For the text-containing cell, return its midpoint in (X, Y) coordinate format. 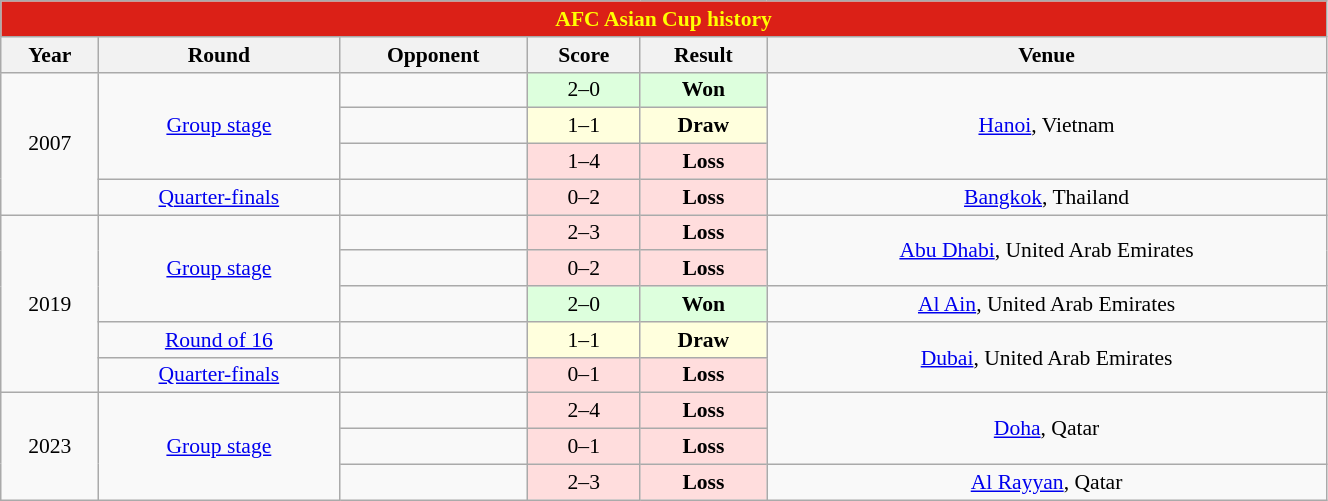
2023 (50, 446)
Dubai, United Arab Emirates (1047, 358)
AFC Asian Cup history (664, 19)
Al Ain, United Arab Emirates (1047, 304)
Doha, Qatar (1047, 428)
Al Rayyan, Qatar (1047, 482)
Score (584, 55)
2007 (50, 143)
Hanoi, Vietnam (1047, 126)
Round (219, 55)
2019 (50, 304)
Abu Dhabi, United Arab Emirates (1047, 250)
Result (704, 55)
2–4 (584, 411)
Year (50, 55)
Round of 16 (219, 340)
Venue (1047, 55)
1–4 (584, 162)
Bangkok, Thailand (1047, 197)
Opponent (433, 55)
